Scan for the cell matching the given text and deliver its [x, y] coordinate at center. 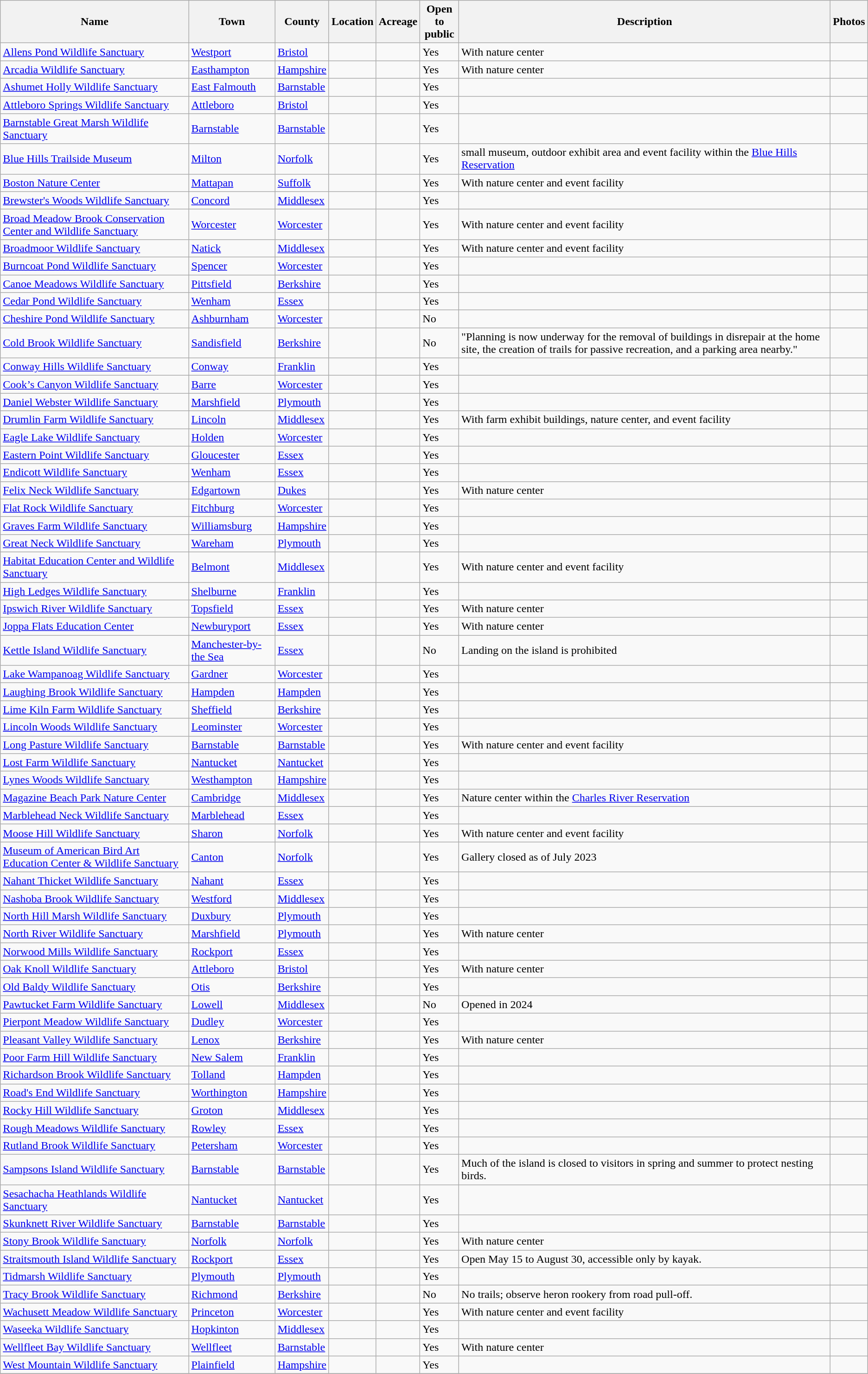
High Ledges Wildlife Sanctuary [95, 591]
Wareham [232, 543]
New Salem [232, 1057]
Lime Kiln Farm Wildlife Sanctuary [95, 709]
Oak Knoll Wildlife Sanctuary [95, 969]
Eastern Point Wildlife Sanctuary [95, 455]
Ashburnham [232, 319]
Graves Farm Wildlife Sanctuary [95, 525]
Lost Farm Wildlife Sanctuary [95, 762]
Pittsfield [232, 283]
Richmond [232, 1294]
Easthampton [232, 70]
small museum, outdoor exhibit area and event facility within the Blue Hills Reservation [645, 159]
Princeton [232, 1312]
Sampsons Island Wildlife Sanctuary [95, 1169]
Topsfield [232, 609]
Gallery closed as of July 2023 [645, 857]
Open topublic [440, 22]
Lincoln Woods Wildlife Sanctuary [95, 727]
Flat Rock Wildlife Sanctuary [95, 508]
Boston Nature Center [95, 183]
Dudley [232, 1022]
Nahant [232, 881]
Sharon [232, 833]
Barnstable Great Marsh Wildlife Sanctuary [95, 129]
Landing on the island is prohibited [645, 650]
Conway [232, 367]
Rutland Brook Wildlife Sanctuary [95, 1145]
Westford [232, 898]
Groton [232, 1110]
Moose Hill Wildlife Sanctuary [95, 833]
Lynes Woods Wildlife Sanctuary [95, 780]
Nature center within the Charles River Reservation [645, 798]
Habitat Education Center and Wildlife Sanctuary [95, 567]
Sesachacha Heathlands Wildlife Sanctuary [95, 1199]
Straitsmouth Island Wildlife Sanctuary [95, 1259]
Wachusett Meadow Wildlife Sanctuary [95, 1312]
Gloucester [232, 455]
Acreage [398, 22]
Tidmarsh Wildlife Sanctuary [95, 1277]
Spencer [232, 266]
Tolland [232, 1075]
Wellfleet Bay Wildlife Sanctuary [95, 1347]
Burncoat Pond Wildlife Sanctuary [95, 266]
Newburyport [232, 626]
Museum of American Bird Art Education Center & Wildlife Sanctuary [95, 857]
Pleasant Valley Wildlife Sanctuary [95, 1040]
Drumlin Farm Wildlife Sanctuary [95, 420]
Worthington [232, 1093]
Marblehead Neck Wildlife Sanctuary [95, 815]
Hopkinton [232, 1329]
Magazine Beach Park Nature Center [95, 798]
Natick [232, 248]
Cheshire Pond Wildlife Sanctuary [95, 319]
Description [645, 22]
Gardner [232, 674]
Blue Hills Trailside Museum [95, 159]
Daniel Webster Wildlife Sanctuary [95, 402]
Skunknett River Wildlife Sanctuary [95, 1224]
West Mountain Wildlife Sanctuary [95, 1365]
Rocky Hill Wildlife Sanctuary [95, 1110]
Kettle Island Wildlife Sanctuary [95, 650]
Lincoln [232, 420]
Lowell [232, 1004]
Road's End Wildlife Sanctuary [95, 1093]
Edgartown [232, 490]
Open May 15 to August 30, accessible only by kayak. [645, 1259]
Milton [232, 159]
Pawtucket Farm Wildlife Sanctuary [95, 1004]
Marblehead [232, 815]
Eagle Lake Wildlife Sanctuary [95, 437]
Felix Neck Wildlife Sanctuary [95, 490]
No trails; observe heron rookery from road pull-off. [645, 1294]
Richardson Brook Wildlife Sanctuary [95, 1075]
Nashoba Brook Wildlife Sanctuary [95, 898]
Photos [849, 22]
Petersham [232, 1145]
Stony Brook Wildlife Sanctuary [95, 1241]
Barre [232, 384]
Sandisfield [232, 343]
Pierpont Meadow Wildlife Sanctuary [95, 1022]
Nahant Thicket Wildlife Sanctuary [95, 881]
Concord [232, 200]
Tracy Brook Wildlife Sanctuary [95, 1294]
Leominster [232, 727]
Broadmoor Wildlife Sanctuary [95, 248]
Rowley [232, 1128]
Poor Farm Hill Wildlife Sanctuary [95, 1057]
Otis [232, 987]
Broad Meadow Brook Conservation Center and Wildlife Sanctuary [95, 224]
Allens Pond Wildlife Sanctuary [95, 52]
East Falmouth [232, 87]
North River Wildlife Sanctuary [95, 934]
Shelburne [232, 591]
Plainfield [232, 1365]
Canton [232, 857]
Cambridge [232, 798]
Brewster's Woods Wildlife Sanctuary [95, 200]
Holden [232, 437]
With farm exhibit buildings, nature center, and event facility [645, 420]
Opened in 2024 [645, 1004]
County [302, 22]
Cook’s Canyon Wildlife Sanctuary [95, 384]
Norwood Mills Wildlife Sanctuary [95, 952]
Canoe Meadows Wildlife Sanctuary [95, 283]
Suffolk [302, 183]
Much of the island is closed to visitors in spring and summer to protect nesting birds. [645, 1169]
Dukes [302, 490]
Long Pasture Wildlife Sanctuary [95, 745]
Name [95, 22]
Great Neck Wildlife Sanctuary [95, 543]
Belmont [232, 567]
Ipswich River Wildlife Sanctuary [95, 609]
Rough Meadows Wildlife Sanctuary [95, 1128]
Westport [232, 52]
Wellfleet [232, 1347]
North Hill Marsh Wildlife Sanctuary [95, 916]
Westhampton [232, 780]
Cold Brook Wildlife Sanctuary [95, 343]
Waseeka Wildlife Sanctuary [95, 1329]
Lake Wampanoag Wildlife Sanctuary [95, 674]
Cedar Pond Wildlife Sanctuary [95, 301]
Williamsburg [232, 525]
Location [352, 22]
Joppa Flats Education Center [95, 626]
Arcadia Wildlife Sanctuary [95, 70]
Ashumet Holly Wildlife Sanctuary [95, 87]
Duxbury [232, 916]
Lenox [232, 1040]
Laughing Brook Wildlife Sanctuary [95, 692]
Conway Hills Wildlife Sanctuary [95, 367]
Endicott Wildlife Sanctuary [95, 473]
Sheffield [232, 709]
Old Baldy Wildlife Sanctuary [95, 987]
Attleboro Springs Wildlife Sanctuary [95, 105]
Mattapan [232, 183]
Manchester-by-the Sea [232, 650]
Fitchburg [232, 508]
Town [232, 22]
